Detect which cell encompasses the target text, then output its [X, Y] center coordinate. 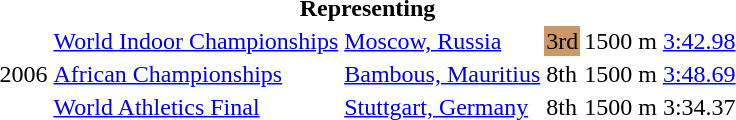
Moscow, Russia [442, 41]
8th [562, 74]
World Indoor Championships [196, 41]
Bambous, Mauritius [442, 74]
African Championships [196, 74]
3rd [562, 41]
